Find where the given text appears and provide that cell's center as [x, y] coordinate. 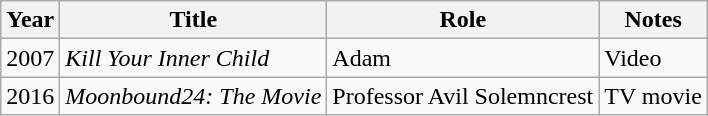
Kill Your Inner Child [194, 58]
Professor Avil Solemncrest [463, 96]
Year [30, 20]
Role [463, 20]
Adam [463, 58]
2007 [30, 58]
2016 [30, 96]
TV movie [654, 96]
Moonbound24: The Movie [194, 96]
Video [654, 58]
Notes [654, 20]
Title [194, 20]
